Locate the cell with the specified text and output its (X, Y) center coordinate. 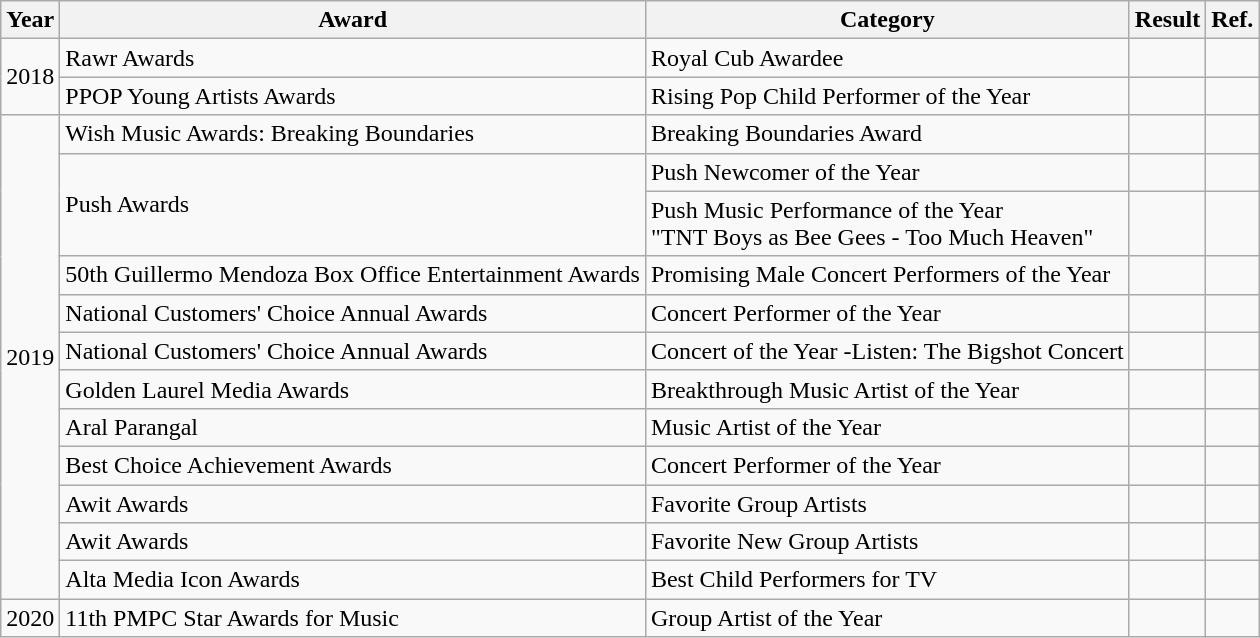
Result (1167, 20)
PPOP Young Artists Awards (353, 96)
Wish Music Awards: Breaking Boundaries (353, 134)
2018 (30, 77)
Alta Media Icon Awards (353, 580)
Music Artist of the Year (887, 427)
Ref. (1232, 20)
Push Awards (353, 204)
Aral Parangal (353, 427)
2019 (30, 357)
Concert of the Year -Listen: The Bigshot Concert (887, 351)
Golden Laurel Media Awards (353, 389)
Push Newcomer of the Year (887, 172)
Rawr Awards (353, 58)
Best Child Performers for TV (887, 580)
Favorite Group Artists (887, 503)
Breakthrough Music Artist of the Year (887, 389)
Group Artist of the Year (887, 618)
11th PMPC Star Awards for Music (353, 618)
Best Choice Achievement Awards (353, 465)
Favorite New Group Artists (887, 542)
Breaking Boundaries Award (887, 134)
Award (353, 20)
50th Guillermo Mendoza Box Office Entertainment Awards (353, 275)
Rising Pop Child Performer of the Year (887, 96)
2020 (30, 618)
Promising Male Concert Performers of the Year (887, 275)
Category (887, 20)
Royal Cub Awardee (887, 58)
Year (30, 20)
Push Music Performance of the Year"TNT Boys as Bee Gees - Too Much Heaven" (887, 224)
